Return (x, y) of the center of cell containing provided text 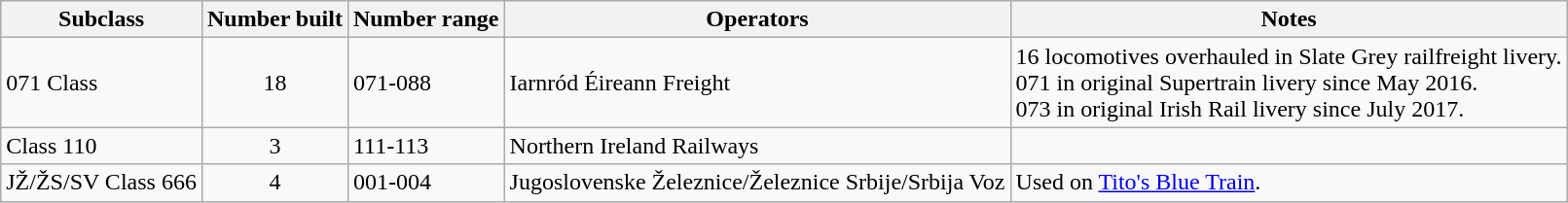
Class 110 (101, 146)
071-088 (426, 83)
Used on Tito's Blue Train. (1289, 183)
3 (274, 146)
111-113 (426, 146)
071 Class (101, 83)
Notes (1289, 19)
JŽ/ŽS/SV Class 666 (101, 183)
Iarnród Éireann Freight (757, 83)
Number range (426, 19)
Operators (757, 19)
Number built (274, 19)
Subclass (101, 19)
Northern Ireland Railways (757, 146)
4 (274, 183)
Jugoslovenske Železnice/Železnice Srbije/Srbija Voz (757, 183)
18 (274, 83)
001-004 (426, 183)
